Extract the (X, Y) coordinate from the center of the cell holding the provided text.  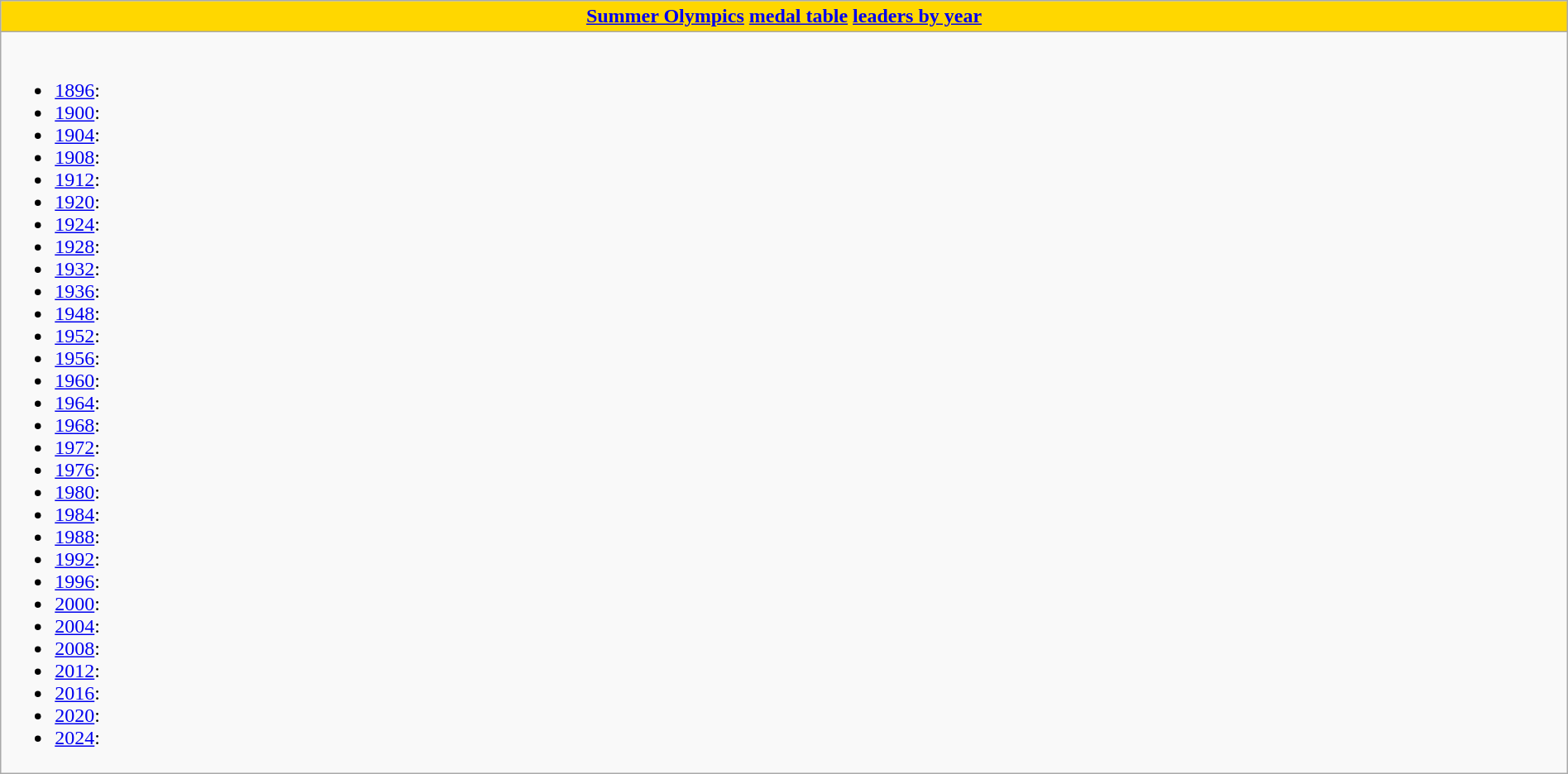
Summer Olympics medal table leaders by year (784, 17)
